Detect which cell encompasses the target text, then output its (X, Y) center coordinate. 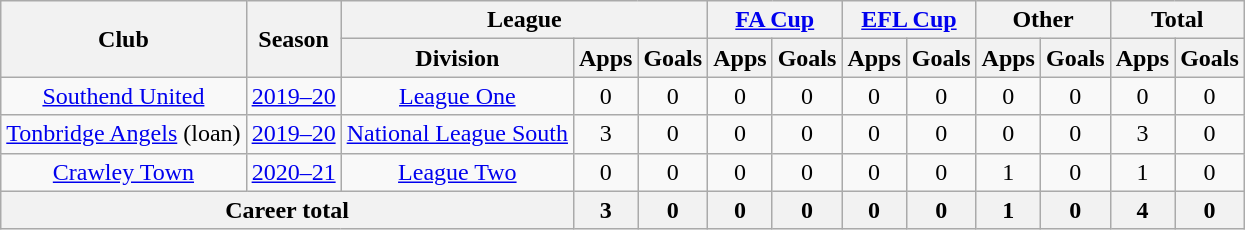
Total (1177, 20)
League Two (457, 172)
EFL Cup (909, 20)
Season (294, 39)
FA Cup (775, 20)
Tonbridge Angels (loan) (124, 134)
4 (1142, 210)
Southend United (124, 96)
National League South (457, 134)
2020–21 (294, 172)
Career total (288, 210)
League One (457, 96)
Other (1043, 20)
Crawley Town (124, 172)
Club (124, 39)
Division (457, 58)
League (524, 20)
